Provide the [X, Y] coordinate of the cell's center where the given text is located.  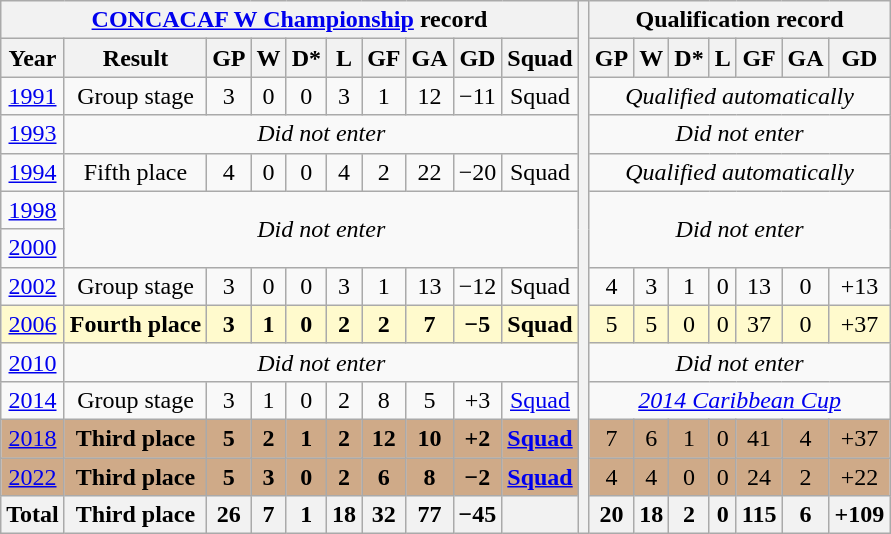
77 [430, 515]
Result [135, 58]
CONCACAF W Championship record [290, 20]
Fourth place [135, 324]
2022 [33, 477]
1993 [33, 134]
2014 Caribbean Cup [739, 400]
26 [229, 515]
20 [611, 515]
Fifth place [135, 172]
−5 [478, 324]
22 [430, 172]
2014 [33, 400]
41 [759, 438]
2006 [33, 324]
1998 [33, 210]
+3 [478, 400]
+2 [478, 438]
+109 [860, 515]
1994 [33, 172]
1991 [33, 96]
+13 [860, 286]
Year [33, 58]
24 [759, 477]
−45 [478, 515]
10 [430, 438]
−2 [478, 477]
2018 [33, 438]
Qualification record [739, 20]
32 [384, 515]
Total [33, 515]
−12 [478, 286]
2010 [33, 362]
+22 [860, 477]
−20 [478, 172]
2000 [33, 248]
115 [759, 515]
−11 [478, 96]
37 [759, 324]
2002 [33, 286]
